Capture the cell that displays the provided text and extract its [X, Y] central coordinate. 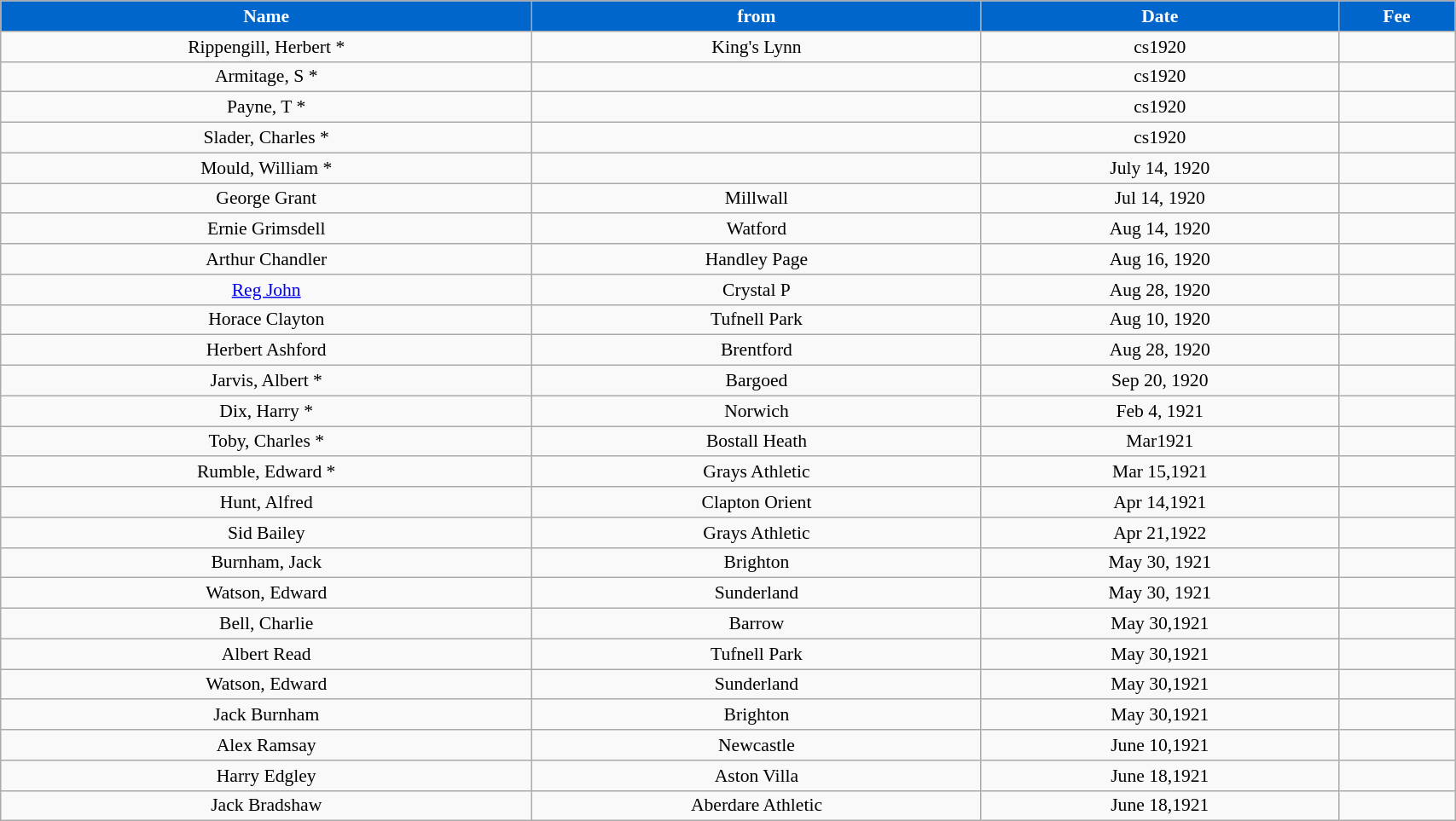
Harry Edgley [266, 776]
Jack Bradshaw [266, 806]
Albert Read [266, 654]
Rippengill, Herbert * [266, 47]
Crystal P [757, 290]
George Grant [266, 199]
Date [1160, 16]
Jack Burnham [266, 715]
Clapton Orient [757, 502]
Apr 14,1921 [1160, 502]
Fee [1396, 16]
Ernie Grimsdell [266, 229]
Dix, Harry * [266, 411]
Bargoed [757, 381]
Armitage, S * [266, 77]
Barrow [757, 624]
Norwich [757, 411]
from [757, 16]
Mould, William * [266, 168]
Feb 4, 1921 [1160, 411]
Jarvis, Albert * [266, 381]
Brentford [757, 350]
Sid Bailey [266, 533]
Aug 16, 1920 [1160, 259]
Watford [757, 229]
Alex Ramsay [266, 745]
Toby, Charles * [266, 442]
July 14, 1920 [1160, 168]
Payne, T * [266, 107]
Burnham, Jack [266, 563]
Mar1921 [1160, 442]
Aberdare Athletic [757, 806]
Horace Clayton [266, 320]
Aston Villa [757, 776]
Bell, Charlie [266, 624]
Herbert Ashford [266, 350]
June 10,1921 [1160, 745]
Arthur Chandler [266, 259]
Hunt, Alfred [266, 502]
Millwall [757, 199]
Aug 14, 1920 [1160, 229]
Aug 10, 1920 [1160, 320]
Rumble, Edward * [266, 472]
Reg John [266, 290]
King's Lynn [757, 47]
Bostall Heath [757, 442]
Newcastle [757, 745]
Jul 14, 1920 [1160, 199]
Slader, Charles * [266, 138]
Handley Page [757, 259]
Sep 20, 1920 [1160, 381]
Name [266, 16]
Apr 21,1922 [1160, 533]
Mar 15,1921 [1160, 472]
